For the text-containing cell, return its midpoint in (X, Y) coordinate format. 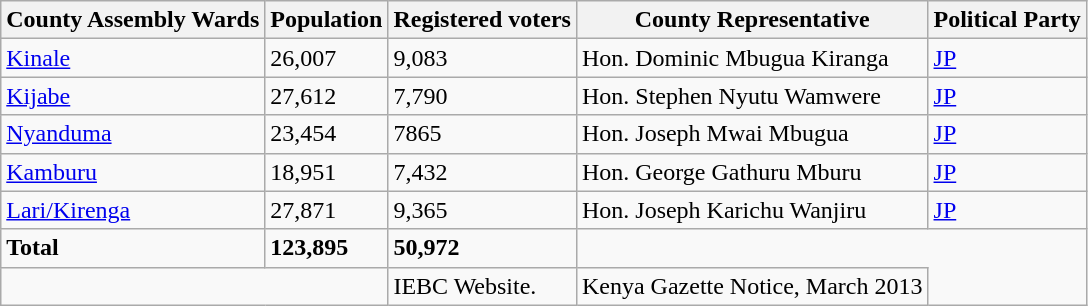
County Representative (752, 20)
18,951 (326, 172)
123,895 (326, 248)
9,083 (482, 58)
7865 (482, 134)
50,972 (482, 248)
IEBC Website. (482, 286)
Total (133, 248)
Nyanduma (133, 134)
7,790 (482, 96)
Hon. Joseph Mwai Mbugua (752, 134)
County Assembly Wards (133, 20)
Registered voters (482, 20)
Hon. George Gathuru Mburu (752, 172)
Population (326, 20)
9,365 (482, 210)
7,432 (482, 172)
Hon. Joseph Karichu Wanjiru (752, 210)
Lari/Kirenga (133, 210)
Hon. Stephen Nyutu Wamwere (752, 96)
Kenya Gazette Notice, March 2013 (752, 286)
Kamburu (133, 172)
27,871 (326, 210)
23,454 (326, 134)
Political Party (1007, 20)
Kijabe (133, 96)
27,612 (326, 96)
Hon. Dominic Mbugua Kiranga (752, 58)
26,007 (326, 58)
Kinale (133, 58)
